Detect which cell encompasses the target text, then output its [x, y] center coordinate. 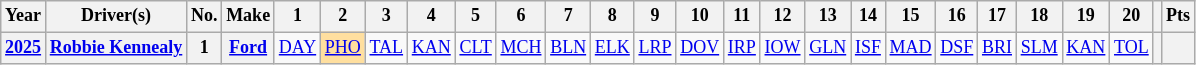
19 [1086, 16]
2 [342, 16]
Make [248, 16]
15 [910, 16]
MAD [910, 48]
20 [1132, 16]
4 [431, 16]
6 [521, 16]
7 [568, 16]
DOV [700, 48]
16 [957, 16]
2025 [24, 48]
IOW [782, 48]
13 [828, 16]
No. [204, 16]
Driver(s) [116, 16]
TAL [386, 48]
14 [868, 16]
TOL [1132, 48]
IRP [742, 48]
8 [612, 16]
PHO [342, 48]
SLM [1039, 48]
ELK [612, 48]
10 [700, 16]
18 [1039, 16]
MCH [521, 48]
9 [655, 16]
BLN [568, 48]
DAY [297, 48]
3 [386, 16]
5 [476, 16]
GLN [828, 48]
Robbie Kennealy [116, 48]
11 [742, 16]
Year [24, 16]
Ford [248, 48]
17 [998, 16]
ISF [868, 48]
12 [782, 16]
Pts [1178, 16]
BRI [998, 48]
DSF [957, 48]
CLT [476, 48]
LRP [655, 48]
